Locate the cell with the specified text and output its (x, y) center coordinate. 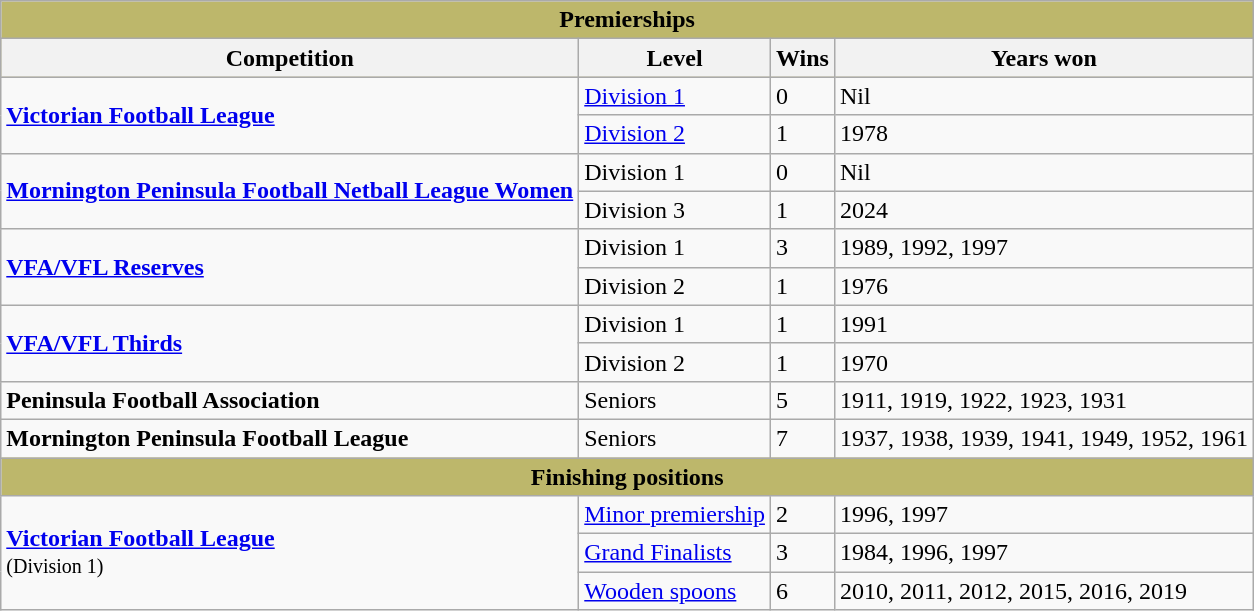
Victorian Football League(Division 1) (290, 553)
VFA/VFL Reserves (290, 267)
Finishing positions (628, 477)
Wins (802, 58)
Division 3 (675, 210)
2010, 2011, 2012, 2015, 2016, 2019 (1044, 591)
5 (802, 400)
1984, 1996, 1997 (1044, 553)
1937, 1938, 1939, 1941, 1949, 1952, 1961 (1044, 438)
VFA/VFL Thirds (290, 343)
Premierships (628, 20)
Mornington Peninsula Football League (290, 438)
1911, 1919, 1922, 1923, 1931 (1044, 400)
Grand Finalists (675, 553)
2 (802, 515)
1991 (1044, 324)
1976 (1044, 286)
Wooden spoons (675, 591)
Level (675, 58)
Competition (290, 58)
6 (802, 591)
Years won (1044, 58)
7 (802, 438)
1978 (1044, 134)
1989, 1992, 1997 (1044, 248)
Minor premiership (675, 515)
2024 (1044, 210)
Victorian Football League (290, 115)
Mornington Peninsula Football Netball League Women (290, 191)
1996, 1997 (1044, 515)
Peninsula Football Association (290, 400)
1970 (1044, 362)
